Provide the (X, Y) coordinate of the cell's center where the given text is located.  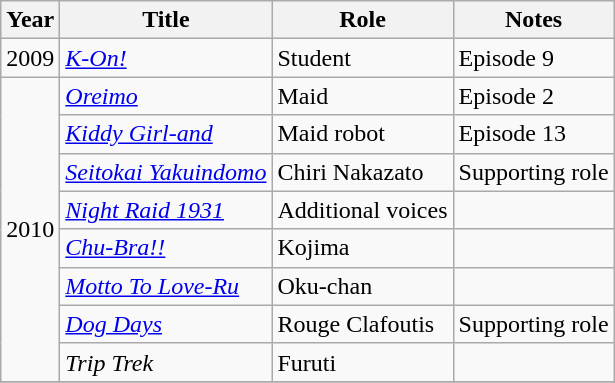
Chu-Bra!! (166, 248)
Rouge Clafoutis (362, 324)
Trip Trek (166, 362)
Additional voices (362, 210)
Role (362, 20)
Student (362, 58)
Episode 2 (534, 96)
Oreimo (166, 96)
Furuti (362, 362)
Chiri Nakazato (362, 172)
Title (166, 20)
Maid robot (362, 134)
K-On! (166, 58)
Kojima (362, 248)
Seitokai Yakuindomo (166, 172)
Year (30, 20)
Dog Days (166, 324)
2010 (30, 229)
Episode 9 (534, 58)
Notes (534, 20)
Kiddy Girl-and (166, 134)
Night Raid 1931 (166, 210)
2009 (30, 58)
Motto To Love-Ru (166, 286)
Maid (362, 96)
Episode 13 (534, 134)
Oku-chan (362, 286)
